Extract the [x, y] coordinate from the center of the cell holding the provided text.  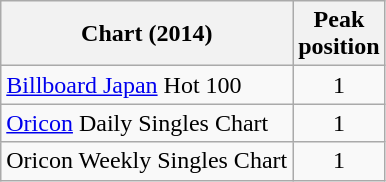
Oricon Weekly Singles Chart [147, 161]
Chart (2014) [147, 34]
Peakposition [339, 34]
Oricon Daily Singles Chart [147, 123]
Billboard Japan Hot 100 [147, 85]
